Extract the (x, y) coordinate from the center of the cell holding the provided text.  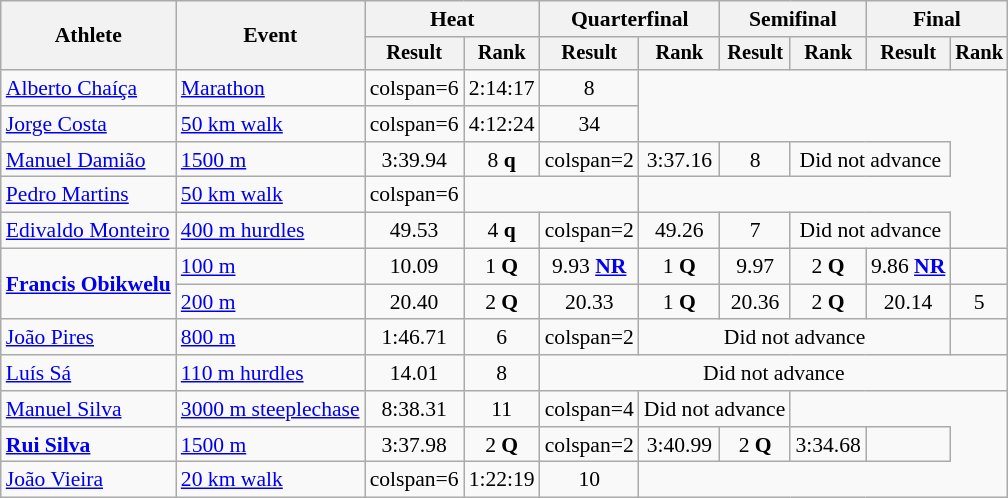
10.09 (414, 267)
20.33 (590, 302)
100 m (270, 267)
Francis Obikwelu (88, 284)
3:39.94 (414, 160)
3:37.98 (414, 445)
20.40 (414, 302)
8:38.31 (414, 409)
20.36 (755, 302)
400 m hurdles (270, 231)
Marathon (270, 88)
colspan=4 (590, 409)
34 (590, 124)
Rui Silva (88, 445)
5 (979, 302)
Edivaldo Monteiro (88, 231)
110 m hurdles (270, 373)
49.53 (414, 231)
20 km walk (270, 480)
Athlete (88, 36)
4:12:24 (502, 124)
3000 m steeplechase (270, 409)
3:37.16 (680, 160)
11 (502, 409)
3:34.68 (828, 445)
1:22:19 (502, 480)
Pedro Martins (88, 195)
Alberto Chaíça (88, 88)
3:40.99 (680, 445)
Luís Sá (88, 373)
Quarterfinal (630, 19)
Jorge Costa (88, 124)
Semifinal (793, 19)
9.86 NR (908, 267)
4 q (502, 231)
49.26 (680, 231)
Final (937, 19)
9.93 NR (590, 267)
20.14 (908, 302)
7 (755, 231)
800 m (270, 338)
Manuel Silva (88, 409)
1:46.71 (414, 338)
10 (590, 480)
9.97 (755, 267)
Heat (452, 19)
14.01 (414, 373)
João Pires (88, 338)
200 m (270, 302)
João Vieira (88, 480)
2:14:17 (502, 88)
6 (502, 338)
Manuel Damião (88, 160)
8 q (502, 160)
Event (270, 36)
